Detect which cell encompasses the target text, then output its (x, y) center coordinate. 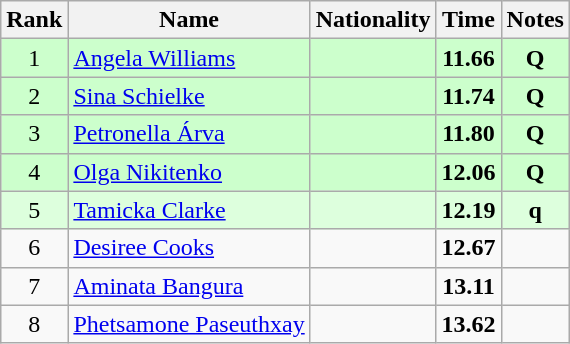
12.67 (468, 248)
6 (34, 248)
Tamicka Clarke (189, 210)
3 (34, 134)
11.74 (468, 96)
Angela Williams (189, 58)
Phetsamone Paseuthxay (189, 324)
13.11 (468, 286)
Petronella Árva (189, 134)
Olga Nikitenko (189, 172)
Name (189, 20)
11.66 (468, 58)
Time (468, 20)
1 (34, 58)
Aminata Bangura (189, 286)
Notes (535, 20)
Desiree Cooks (189, 248)
Rank (34, 20)
7 (34, 286)
q (535, 210)
2 (34, 96)
Nationality (373, 20)
8 (34, 324)
11.80 (468, 134)
Sina Schielke (189, 96)
5 (34, 210)
4 (34, 172)
12.06 (468, 172)
12.19 (468, 210)
13.62 (468, 324)
